Return the [x, y] coordinate for the center point of the cell that contains the specified text.  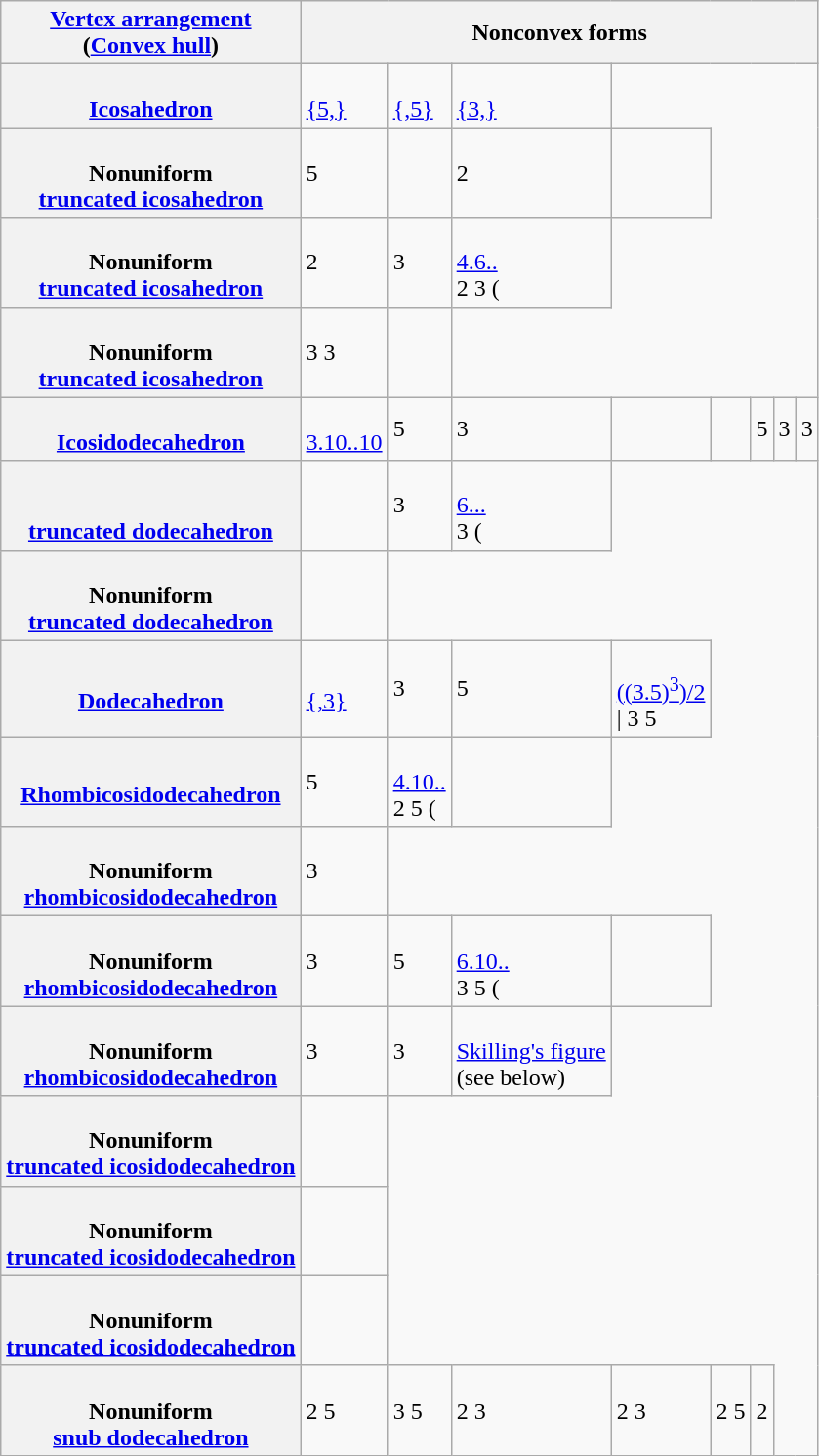
{,3} [344, 689]
6.10..3 5 ( [531, 961]
Icosahedron [150, 96]
Skilling's figure(see below) [531, 1051]
4.6..2 3 ( [531, 263]
4.10..2 5 ( [420, 782]
6...3 ( [531, 506]
3 3 [344, 352]
{,5} [420, 96]
Nonconvex forms [559, 33]
Icosidodecahedron [150, 429]
Nonuniformtruncated dodecahedron [150, 595]
{5,} [344, 96]
Vertex arrangement(Convex hull) [150, 33]
Dodecahedron [150, 689]
{3,} [531, 96]
truncated dodecahedron [150, 506]
Nonuniformsnub dodecahedron [150, 1410]
Rhombicosidodecahedron [150, 782]
3 5 [420, 1410]
3.10..10 [344, 429]
((3.5)3)/2 | 3 5 [661, 689]
